Provide the [X, Y] coordinate of the cell's center where the given text is located.  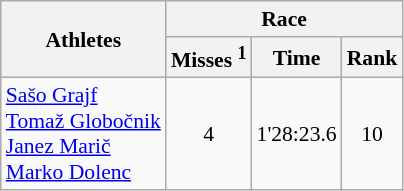
Misses 1 [209, 58]
1'28:23.6 [297, 134]
Sašo GrajfTomaž GlobočnikJanez MaričMarko Dolenc [84, 134]
Athletes [84, 40]
Race [284, 19]
4 [209, 134]
Rank [372, 58]
Time [297, 58]
10 [372, 134]
